From the cell containing the given text, extract its center point as (x, y) coordinate. 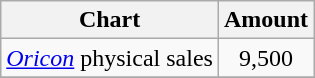
Amount (266, 20)
Chart (110, 20)
Oricon physical sales (110, 58)
9,500 (266, 58)
